Scan for the cell matching the given text and deliver its [x, y] coordinate at center. 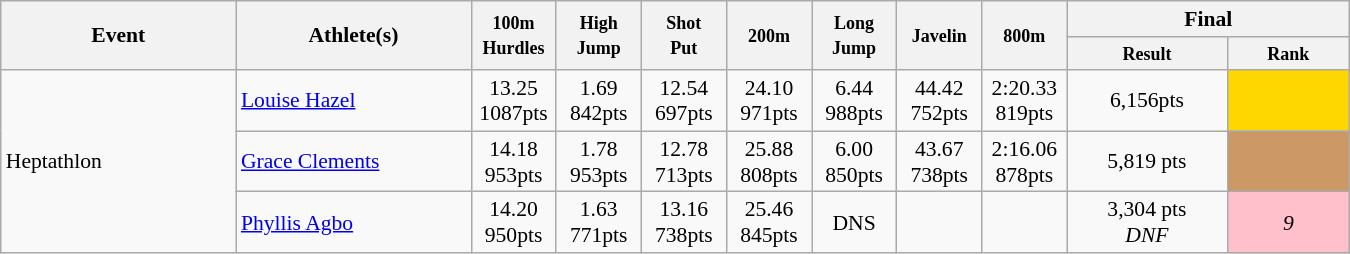
43.67738pts [940, 162]
44.42752pts [940, 100]
Heptathlon [118, 162]
1.78953pts [598, 162]
13.16738pts [684, 222]
Athlete(s) [354, 36]
DNS [854, 222]
25.46845pts [768, 222]
14.18953pts [514, 162]
2:20.33819pts [1024, 100]
Louise Hazel [354, 100]
Rank [1288, 54]
Final [1208, 19]
24.10971pts [768, 100]
Event [118, 36]
1.63771pts [598, 222]
6,156pts [1147, 100]
LongJump [854, 36]
2:16.06878pts [1024, 162]
3,304 ptsDNF [1147, 222]
100mHurdles [514, 36]
Javelin [940, 36]
1.69842pts [598, 100]
12.78713pts [684, 162]
13.251087pts [514, 100]
800m [1024, 36]
6.44988pts [854, 100]
Grace Clements [354, 162]
6.00850pts [854, 162]
25.88808pts [768, 162]
Result [1147, 54]
Phyllis Agbo [354, 222]
14.20950pts [514, 222]
9 [1288, 222]
12.54697pts [684, 100]
200m [768, 36]
5,819 pts [1147, 162]
HighJump [598, 36]
ShotPut [684, 36]
